Return the [X, Y] coordinate for the center point of the cell that contains the specified text.  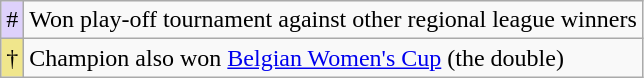
† [12, 58]
# [12, 20]
Won play-off tournament against other regional league winners [333, 20]
Champion also won Belgian Women's Cup (the double) [333, 58]
